Pinpoint the cell where the given text exists, returning its [x, y] midpoint coordinate. 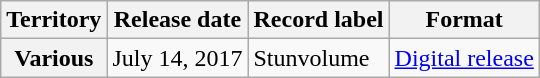
Format [464, 20]
Record label [318, 20]
July 14, 2017 [178, 58]
Territory [54, 20]
Release date [178, 20]
Stunvolume [318, 58]
Various [54, 58]
Digital release [464, 58]
